Capture the cell that displays the provided text and extract its (x, y) central coordinate. 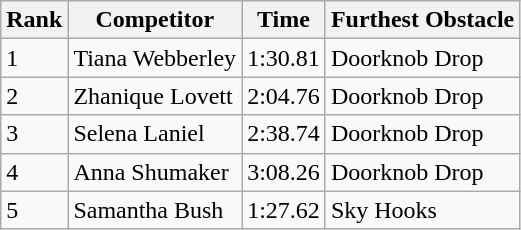
4 (34, 172)
1:30.81 (284, 58)
Competitor (155, 20)
Sky Hooks (422, 210)
Samantha Bush (155, 210)
1 (34, 58)
Time (284, 20)
Tiana Webberley (155, 58)
5 (34, 210)
Selena Laniel (155, 134)
2 (34, 96)
1:27.62 (284, 210)
2:04.76 (284, 96)
Anna Shumaker (155, 172)
2:38.74 (284, 134)
3:08.26 (284, 172)
3 (34, 134)
Rank (34, 20)
Zhanique Lovett (155, 96)
Furthest Obstacle (422, 20)
